Scan for the cell matching the given text and deliver its (x, y) coordinate at center. 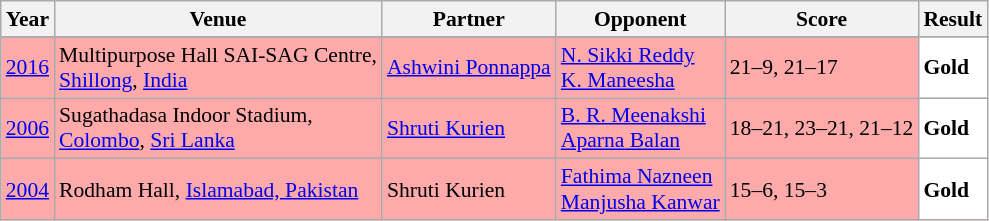
18–21, 23–21, 21–12 (822, 128)
Fathima Nazneen Manjusha Kanwar (640, 190)
Year (28, 19)
Sugathadasa Indoor Stadium,Colombo, Sri Lanka (218, 128)
N. Sikki Reddy K. Maneesha (640, 68)
2016 (28, 68)
B. R. Meenakshi Aparna Balan (640, 128)
Rodham Hall, Islamabad, Pakistan (218, 190)
21–9, 21–17 (822, 68)
Ashwini Ponnappa (469, 68)
Venue (218, 19)
Opponent (640, 19)
2004 (28, 190)
2006 (28, 128)
Multipurpose Hall SAI-SAG Centre,Shillong, India (218, 68)
Result (952, 19)
Score (822, 19)
15–6, 15–3 (822, 190)
Partner (469, 19)
